Search for the cell housing the specified text and yield its [x, y] center coordinate. 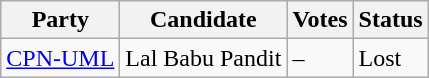
Party [60, 20]
CPN-UML [60, 58]
Status [390, 20]
Lost [390, 58]
Votes [320, 20]
– [320, 58]
Lal Babu Pandit [204, 58]
Candidate [204, 20]
